Provide the [x, y] coordinate of the cell's center where the given text is located.  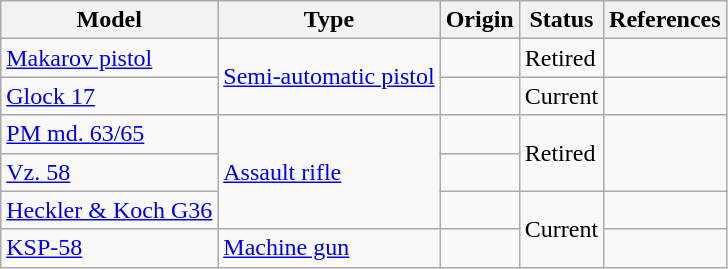
References [666, 20]
Makarov pistol [110, 58]
Heckler & Koch G36 [110, 210]
Status [561, 20]
Origin [480, 20]
Model [110, 20]
Vz. 58 [110, 172]
Type [329, 20]
Assault rifle [329, 172]
PM md. 63/65 [110, 134]
Semi-automatic pistol [329, 77]
KSP-58 [110, 248]
Glock 17 [110, 96]
Machine gun [329, 248]
